Locate the cell with the specified text and output its (x, y) center coordinate. 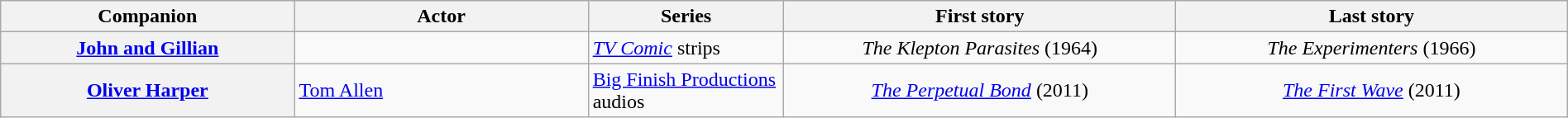
Companion (147, 17)
The First Wave (2011) (1372, 91)
Last story (1372, 17)
First story (980, 17)
John and Gillian (147, 48)
The Experimenters (1966) (1372, 48)
Oliver Harper (147, 91)
Tom Allen (442, 91)
The Perpetual Bond (2011) (980, 91)
Series (686, 17)
Big Finish Productions audios (686, 91)
TV Comic strips (686, 48)
Actor (442, 17)
The Klepton Parasites (1964) (980, 48)
